Provide the (x, y) coordinate of the cell's center where the given text is located.  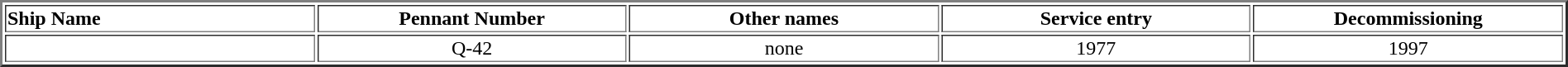
Pennant Number (471, 18)
none (784, 48)
1977 (1096, 48)
1997 (1408, 48)
Q-42 (471, 48)
Other names (784, 18)
Service entry (1096, 18)
Ship Name (160, 18)
Decommissioning (1408, 18)
